Determine the (x, y) coordinate at the center of the cell enclosing the given text.  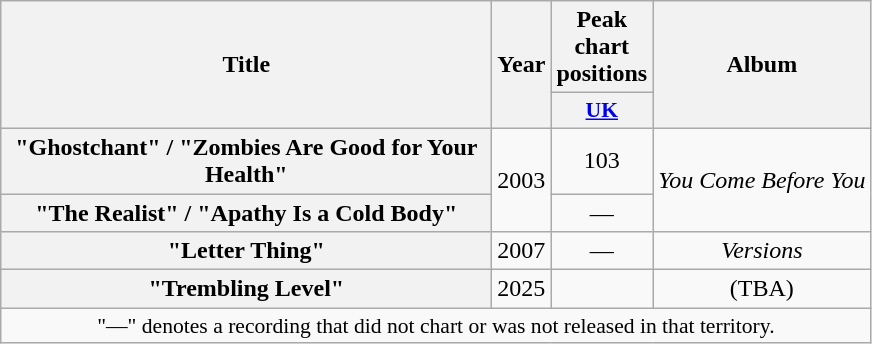
You Come Before You (762, 180)
"Ghostchant" / "Zombies Are Good for Your Health" (246, 160)
"—" denotes a recording that did not chart or was not released in that territory. (436, 326)
103 (602, 160)
"The Realist" / "Apathy Is a Cold Body" (246, 213)
"Letter Thing" (246, 251)
Title (246, 65)
UK (602, 111)
Peak chart positions (602, 47)
2025 (522, 289)
2007 (522, 251)
Album (762, 65)
"Trembling Level" (246, 289)
Year (522, 65)
(TBA) (762, 289)
Versions (762, 251)
2003 (522, 180)
